Return [x, y] of the center of cell containing provided text 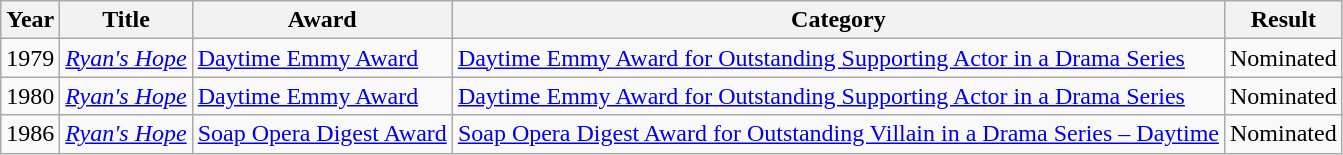
Soap Opera Digest Award [322, 134]
1979 [30, 58]
Title [126, 20]
1980 [30, 96]
Award [322, 20]
1986 [30, 134]
Year [30, 20]
Soap Opera Digest Award for Outstanding Villain in a Drama Series – Daytime [838, 134]
Category [838, 20]
Result [1283, 20]
